Return [x, y] of the center of cell containing provided text 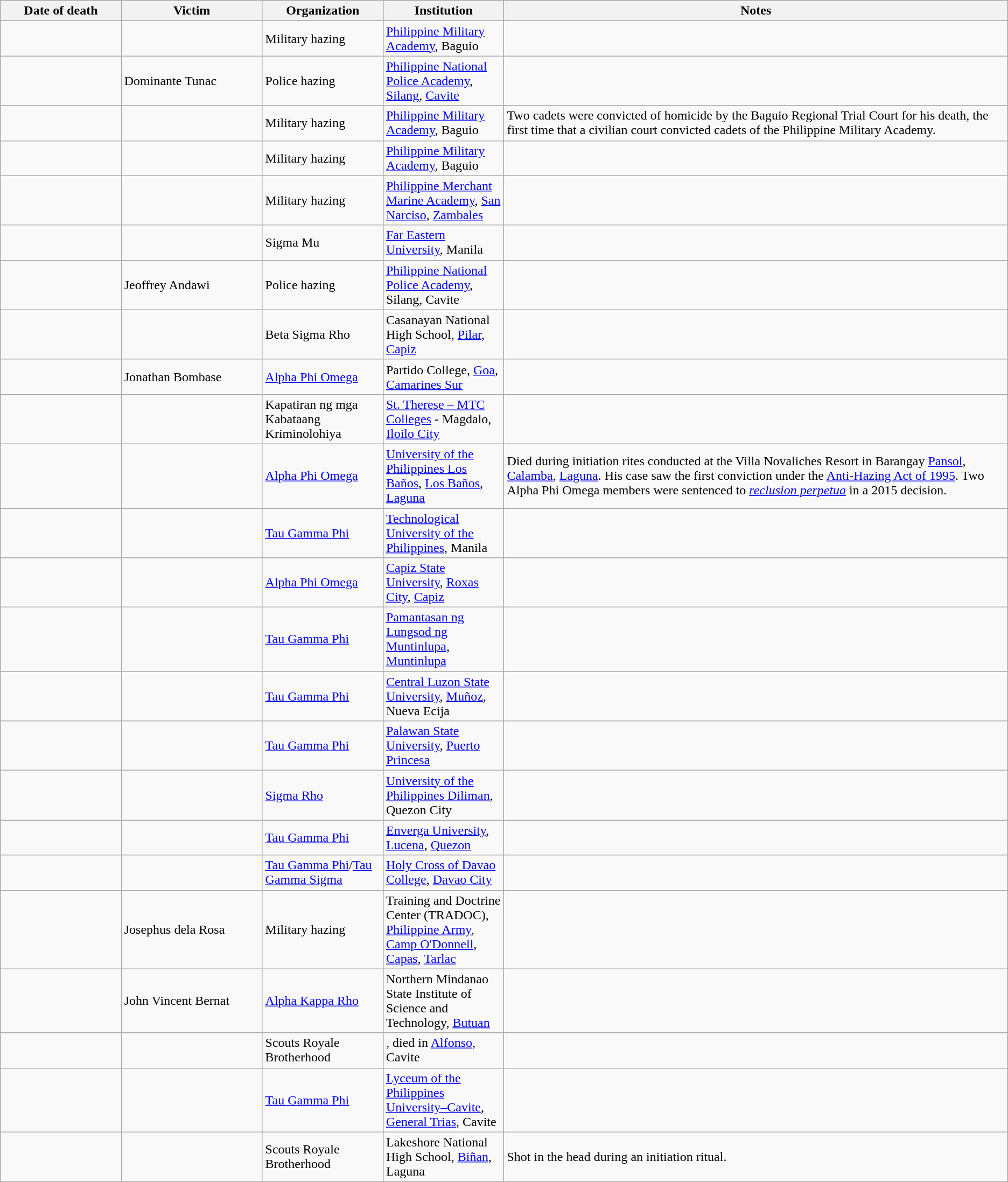
Organization [323, 11]
Philippine Merchant Marine Academy, San Narciso, Zambales [443, 200]
, died in Alfonso, Cavite [443, 1050]
Victim [192, 11]
Northern Mindanao State Institute of Science and Technology, Butuan [443, 1001]
Casanayan National High School, Pilar, Capiz [443, 334]
St. Therese – MTC Colleges - Magdalo, Iloilo City [443, 419]
Palawan State University, Puerto Princesa [443, 746]
Josephus dela Rosa [192, 929]
University of the Philippines Diliman, Quezon City [443, 795]
Jonathan Bombase [192, 377]
Notes [756, 11]
Jeoffrey Andawi [192, 285]
Tau Gamma Phi/Tau Gamma Sigma [323, 872]
Institution [443, 11]
Enverga University, Lucena, Quezon [443, 838]
Holy Cross of Davao College, Davao City [443, 872]
Technological University of the Philippines, Manila [443, 533]
Beta Sigma Rho [323, 334]
Lakeshore National High School, Biñan, Laguna [443, 1157]
Partido College, Goa, Camarines Sur [443, 377]
Central Luzon State University, Muñoz, Nueva Ecija [443, 696]
Dominante Tunac [192, 81]
Capiz State University, Roxas City, Capiz [443, 583]
Alpha Kappa Rho [323, 1001]
Training and Doctrine Center (TRADOC), Philippine Army, Camp O'Donnell, Capas, Tarlac [443, 929]
Shot in the head during an initiation ritual. [756, 1157]
Sigma Rho [323, 795]
Date of death [61, 11]
University of the Philippines Los Baños, Los Baños, Laguna [443, 476]
Sigma Mu [323, 242]
Far Eastern University, Manila [443, 242]
John Vincent Bernat [192, 1001]
Kapatiran ng mga Kabataang Kriminolohiya [323, 419]
Lyceum of the Philippines University–Cavite, General Trias, Cavite [443, 1100]
Pamantasan ng Lungsod ng Muntinlupa, Muntinlupa [443, 640]
